Determine the (X, Y) coordinate at the center of the cell enclosing the given text.  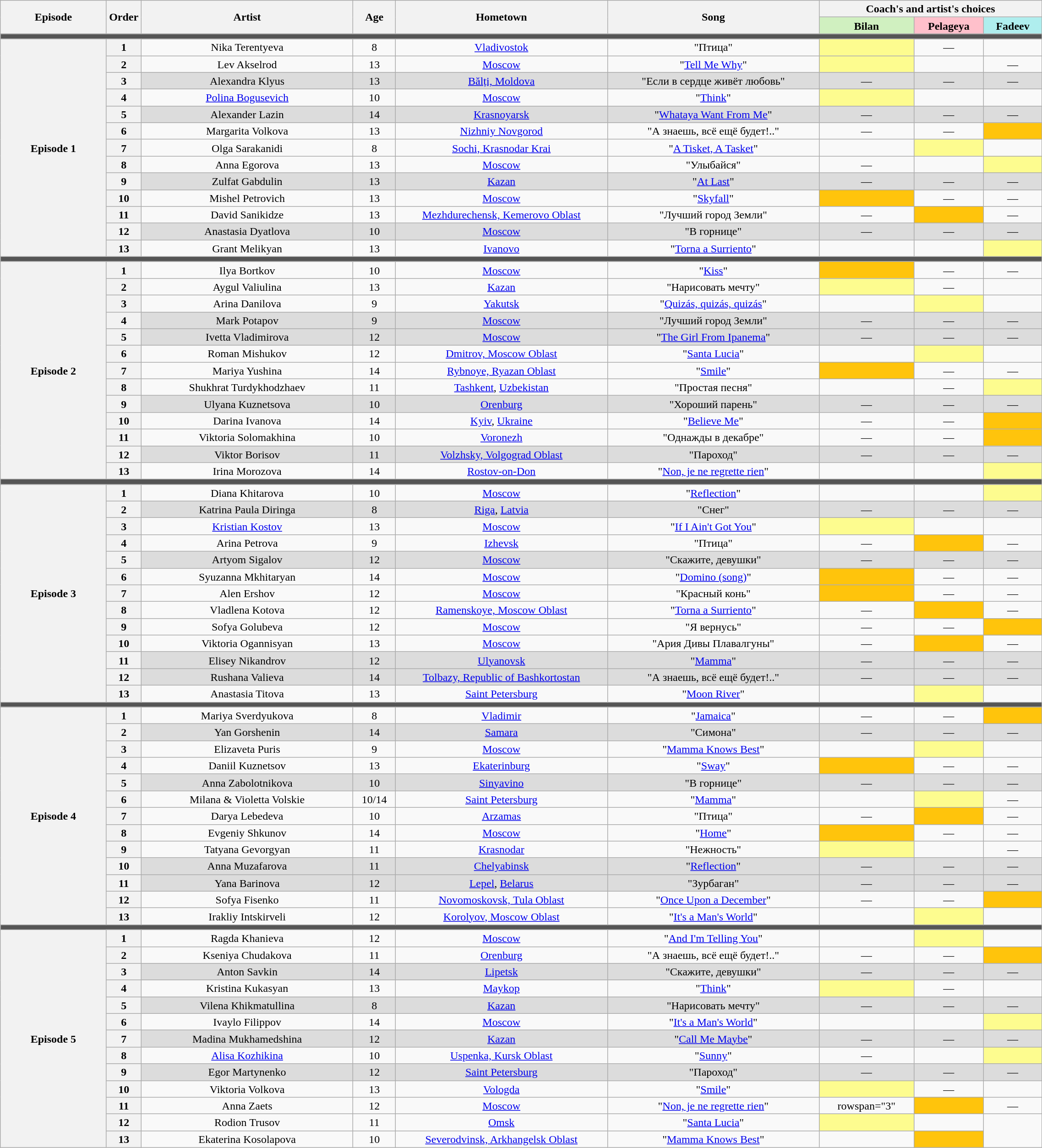
Lepel, Belarus (501, 883)
Novomoskovsk, Tula Oblast (501, 899)
Anna Egorova (247, 165)
"Снег" (714, 509)
Roman Mishukov (247, 354)
Nika Terentyeva (247, 48)
Kseniya Chudakova (247, 955)
Severodvinsk, Arkhangelsk Oblast (501, 1139)
Episode 2 (53, 370)
Darina Ivanova (247, 420)
Kyiv, Ukraine (501, 420)
Nizhniy Novgorod (501, 131)
Artist (247, 17)
Viktoria Ogannisyan (247, 644)
"Ария Дивы Плавалгуны" (714, 644)
Mariya Yushina (247, 371)
Alexander Lazin (247, 114)
Evgeniy Shkunov (247, 832)
Daniil Kuznetsov (247, 766)
Fadeev (1013, 26)
"Whataya Want From Me" (714, 114)
Song (714, 17)
Madina Mukhamedshina (247, 1039)
Anton Savkin (247, 972)
Mishel Petrovich (247, 198)
Rodion Trusov (247, 1123)
"Jamaica" (714, 715)
Lipetsk (501, 972)
"A Tisket, A Tasket" (714, 147)
10/14 (375, 800)
Margarita Volkova (247, 131)
Vladivostok (501, 48)
Tashkent, Uzbekistan (501, 387)
Ivetta Vladimirova (247, 337)
Vladlena Kotova (247, 610)
Sinyavino (501, 782)
Katrina Paula Diringa (247, 509)
Ragda Khanieva (247, 938)
Ekaterinburg (501, 766)
David Sanikidze (247, 215)
Egor Martynenko (247, 1072)
Anastasia Dyatlova (247, 232)
Episode (53, 17)
Maykop (501, 988)
Arina Danilova (247, 303)
Coach's and artist's choices (931, 9)
"Красный конь" (714, 593)
Vologda (501, 1089)
Age (375, 17)
Riga, Latvia (501, 509)
Krasnodar (501, 850)
Zulfat Gabdulin (247, 181)
Ramenskoye, Moscow Oblast (501, 610)
"Once Upon a December" (714, 899)
Mezhdurechensk, Kemerovo Oblast (501, 215)
rowspan="3" (867, 1105)
Krasnoyarsk (501, 114)
Rushana Valieva (247, 677)
"Зурбаган" (714, 883)
Syuzanna Mkhitaryan (247, 576)
"The Girl From Ipanema" (714, 337)
Diana Khitarova (247, 493)
Volzhsky, Volgograd Oblast (501, 454)
"If I Ain't Got You" (714, 527)
Alexandra Klyus (247, 81)
Arzamas (501, 816)
Uspenka, Kursk Oblast (501, 1055)
Yana Barinova (247, 883)
"Sunny" (714, 1055)
Order (124, 17)
Hometown (501, 17)
Vilena Khikmatullina (247, 1006)
Episode 3 (53, 593)
Korolyov, Moscow Oblast (501, 917)
"Однажды в декабре" (714, 438)
Lev Akselrod (247, 64)
Kristina Kukasyan (247, 988)
"Если в сердце живёт любовь" (714, 81)
"Я вернусь" (714, 626)
"At Last" (714, 181)
Episode 5 (53, 1039)
"Believe Me" (714, 420)
Samara (501, 733)
Mariya Sverdyukova (247, 715)
Vladimir (501, 715)
Sofya Fisenko (247, 899)
Artyom Sigalov (247, 560)
Elizaveta Puris (247, 749)
Dmitrov, Moscow Oblast (501, 354)
Izhevsk (501, 543)
"Хороший парень" (714, 404)
Tolbazy, Republic of Bashkortostan (501, 677)
Sofya Golubeva (247, 626)
"Sway" (714, 766)
Sochi, Krasnodar Krai (501, 147)
"Moon River" (714, 693)
Olga Sarakanidi (247, 147)
Viktoria Volkova (247, 1089)
Viktoria Solomakhina (247, 438)
Polina Bogusevich (247, 98)
Anna Muzafarova (247, 866)
Milana & Violetta Volskie (247, 800)
Yakutsk (501, 303)
Elisey Nikandrov (247, 660)
"Skyfall" (714, 198)
Omsk (501, 1123)
Mark Potapov (247, 321)
Darya Lebedeva (247, 816)
"Простая песня" (714, 387)
Ivaylo Filippov (247, 1022)
Ivanovo (501, 248)
Anna Zaets (247, 1105)
Ulyanovsk (501, 660)
"Home" (714, 832)
Chelyabinsk (501, 866)
"Tell Me Why" (714, 64)
"And I'm Telling You" (714, 938)
Kristian Kostov (247, 527)
"Kiss" (714, 270)
Grant Melikyan (247, 248)
Alen Ershov (247, 593)
Ekaterina Kosolapova (247, 1139)
"Нежность" (714, 850)
Ulyana Kuznetsova (247, 404)
Episode 4 (53, 816)
Anna Zabolotnikova (247, 782)
"Улыбайся" (714, 165)
Arina Petrova (247, 543)
Tatyana Gevorgyan (247, 850)
Alisa Kozhikina (247, 1055)
Anastasia Titova (247, 693)
Irakliy Intskirveli (247, 917)
Bălți, Moldova (501, 81)
"Domino (song)" (714, 576)
"Call Me Maybe" (714, 1039)
Rybnoye, Ryazan Oblast (501, 371)
Ilya Bortkov (247, 270)
Bilan (867, 26)
Rostov-on-Don (501, 471)
Pelageya (949, 26)
Irina Morozova (247, 471)
"Quizás, quizás, quizás" (714, 303)
Episode 1 (53, 147)
Shukhrat Turdykhodzhaev (247, 387)
Yan Gorshenin (247, 733)
"Симона" (714, 733)
Aygul Valiulina (247, 287)
Viktor Borisov (247, 454)
Voronezh (501, 438)
